Search for the cell housing the specified text and yield its (X, Y) center coordinate. 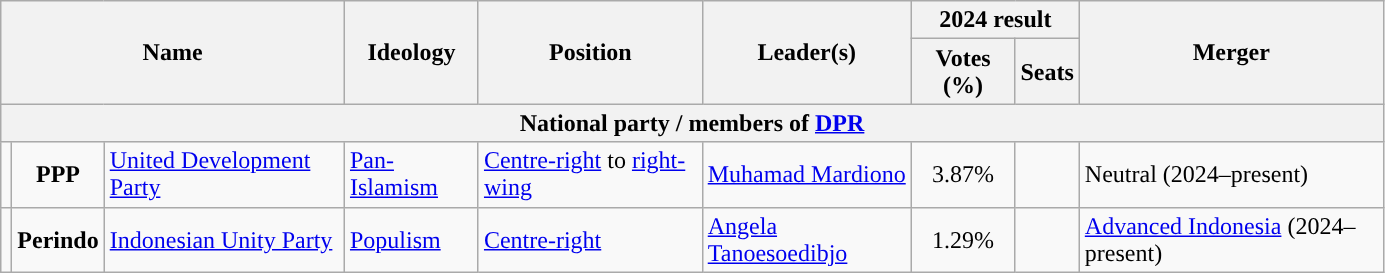
Populism (411, 240)
PPP (58, 174)
Name (173, 52)
Position (590, 52)
Votes (%) (963, 72)
Muhamad Mardiono (806, 174)
Angela Tanoesoedibjo (806, 240)
Indonesian Unity Party (224, 240)
Neutral (2024–present) (1231, 174)
Ideology (411, 52)
Merger (1231, 52)
Perindo (58, 240)
Advanced Indonesia (2024–present) (1231, 240)
3.87% (963, 174)
National party / members of DPR (692, 123)
Seats (1047, 72)
United Development Party (224, 174)
Centre-right to right-wing (590, 174)
Centre-right (590, 240)
2024 result (995, 20)
Pan-Islamism (411, 174)
1.29% (963, 240)
Leader(s) (806, 52)
